Detect which cell encompasses the target text, then output its (x, y) center coordinate. 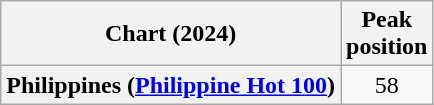
Philippines (Philippine Hot 100) (171, 85)
Peakposition (387, 34)
58 (387, 85)
Chart (2024) (171, 34)
